Identify which cell holds the provided text, then report its (X, Y) central coordinate. 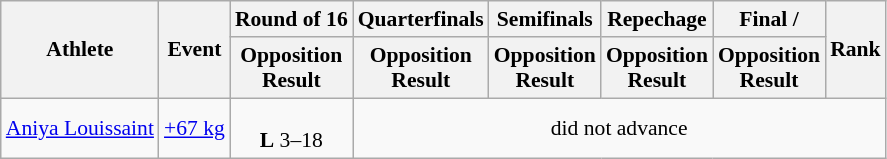
Aniya Louissaint (80, 128)
Athlete (80, 50)
Semifinals (545, 19)
+67 kg (194, 128)
did not advance (620, 128)
Event (194, 50)
Round of 16 (292, 19)
L 3–18 (292, 128)
Rank (856, 50)
Quarterfinals (421, 19)
Final / (769, 19)
Repechage (657, 19)
